Locate the cell with the specified text and output its [x, y] center coordinate. 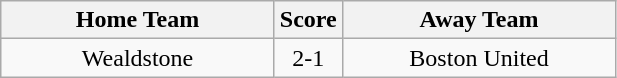
Wealdstone [138, 58]
2-1 [308, 58]
Home Team [138, 20]
Away Team [479, 20]
Score [308, 20]
Boston United [479, 58]
